Search for the cell housing the specified text and yield its (X, Y) center coordinate. 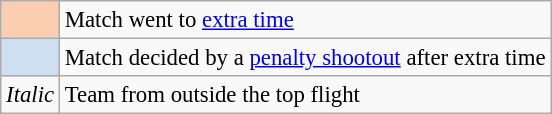
Match went to extra time (304, 20)
Match decided by a penalty shootout after extra time (304, 58)
Italic (30, 95)
Team from outside the top flight (304, 95)
